Detect which cell encompasses the target text, then output its (x, y) center coordinate. 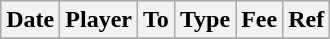
Fee (260, 20)
To (156, 20)
Ref (306, 20)
Player (99, 20)
Type (204, 20)
Date (30, 20)
